Extract the [x, y] coordinate from the center of the cell holding the provided text.  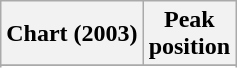
Peakposition [189, 34]
Chart (2003) [72, 34]
